For the text-containing cell, return its midpoint in (X, Y) coordinate format. 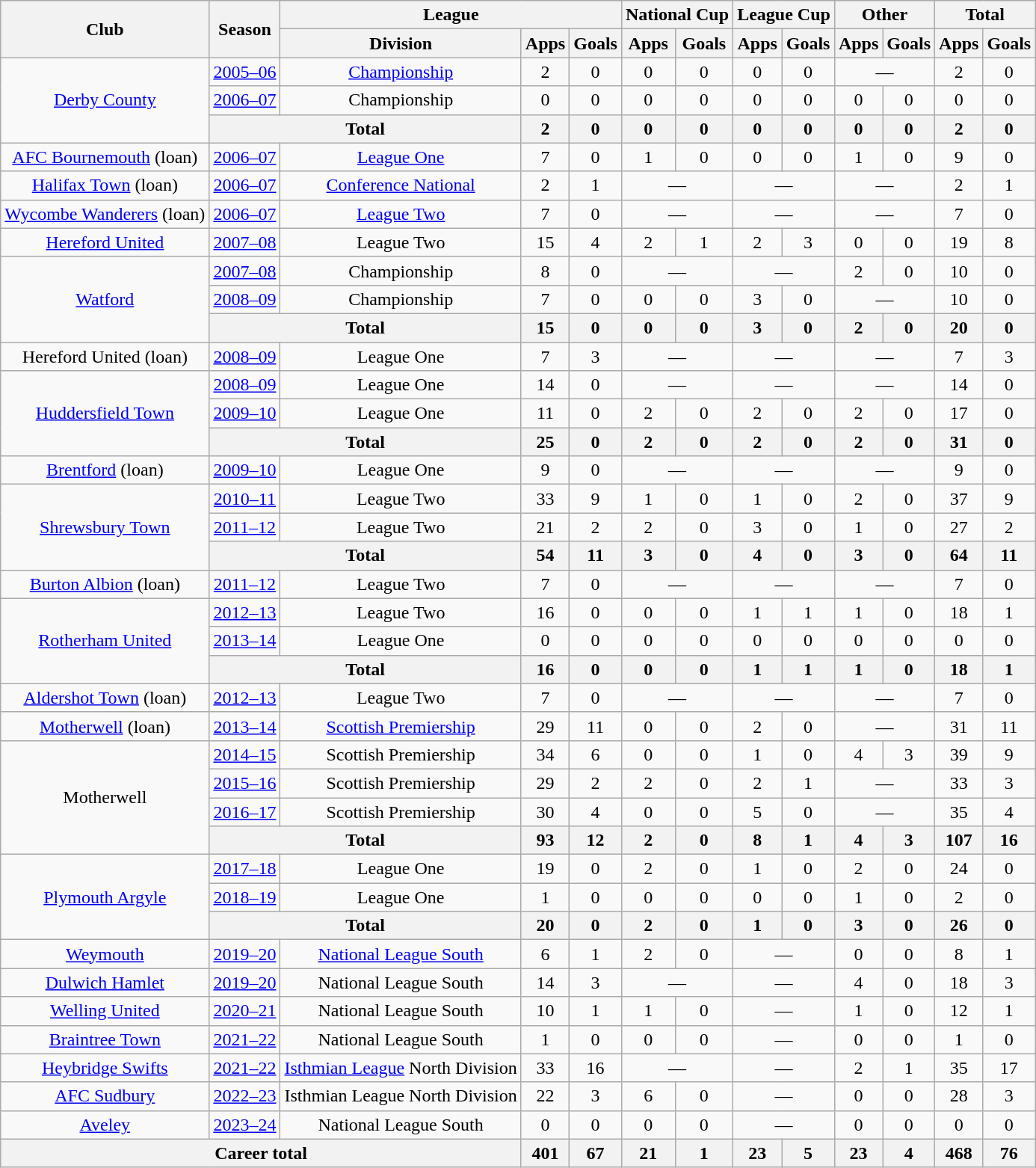
Hereford United (105, 242)
Motherwell (loan) (105, 726)
Other (884, 15)
Burton Albion (loan) (105, 584)
30 (545, 811)
Motherwell (105, 797)
Club (105, 29)
Wycombe Wanderers (loan) (105, 214)
Rotherham United (105, 641)
Halifax Town (loan) (105, 185)
Heybridge Swifts (105, 1068)
2016–17 (245, 811)
24 (959, 869)
League Cup (784, 15)
39 (959, 754)
2022–23 (245, 1096)
League (451, 15)
Derby County (105, 100)
2005–06 (245, 72)
Watford (105, 299)
2023–24 (245, 1125)
Season (245, 29)
37 (959, 499)
Braintree Town (105, 1039)
468 (959, 1153)
Shrewsbury Town (105, 527)
93 (545, 840)
22 (545, 1096)
Plymouth Argyle (105, 897)
25 (545, 442)
Hereford United (loan) (105, 357)
34 (545, 754)
Conference National (401, 185)
27 (959, 527)
Weymouth (105, 954)
76 (1009, 1153)
Aveley (105, 1125)
2020–21 (245, 1011)
28 (959, 1096)
2010–11 (245, 499)
2015–16 (245, 783)
401 (545, 1153)
107 (959, 840)
AFC Bournemouth (loan) (105, 157)
2014–15 (245, 754)
2018–19 (245, 897)
Dulwich Hamlet (105, 983)
26 (959, 926)
AFC Sudbury (105, 1096)
54 (545, 556)
Huddersfield Town (105, 414)
Welling United (105, 1011)
Brentford (loan) (105, 470)
67 (596, 1153)
Division (401, 43)
Career total (262, 1153)
Aldershot Town (loan) (105, 698)
National Cup (677, 15)
64 (959, 556)
2017–18 (245, 869)
